Output the [X, Y] coordinate of the center of the cell containing the given text.  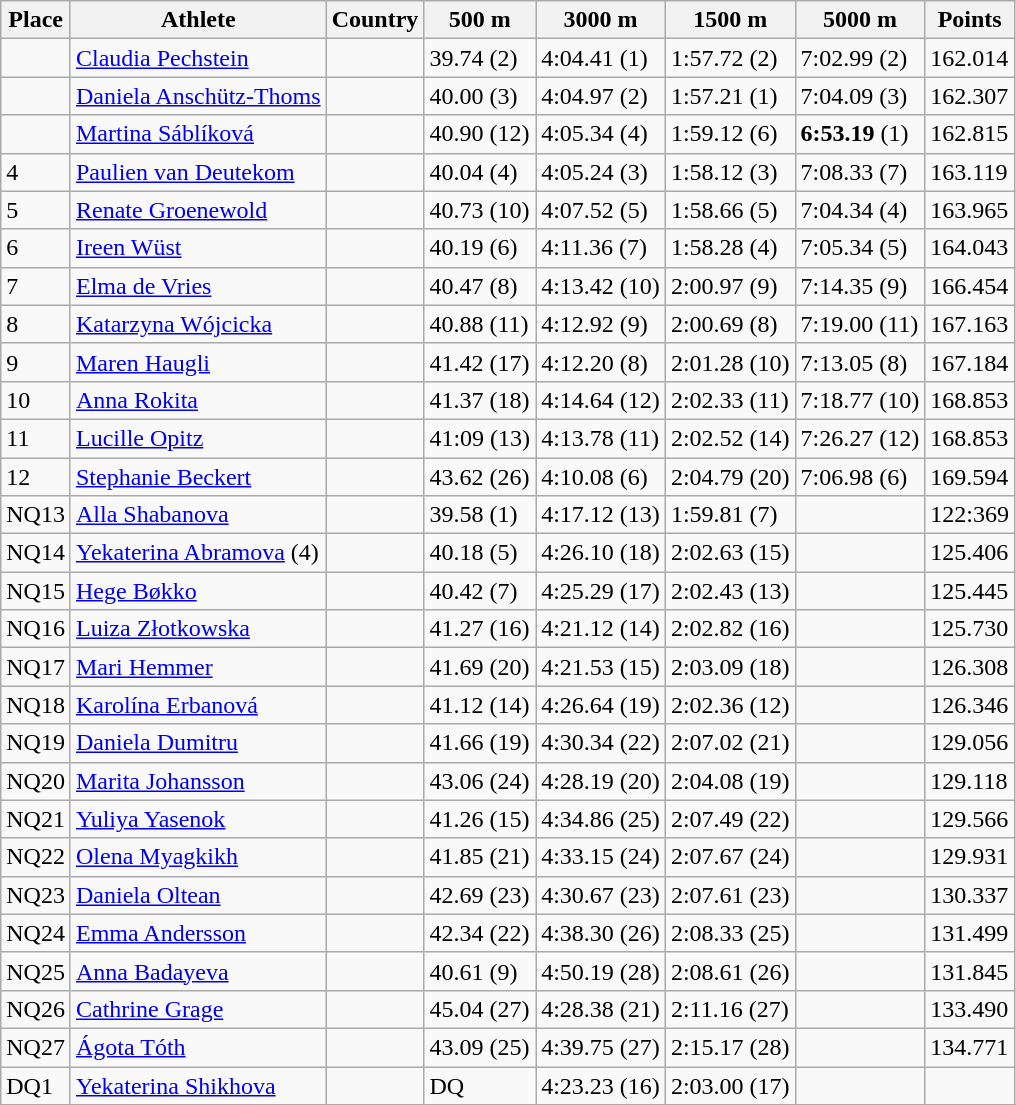
NQ24 [36, 933]
7:26.27 (12) [860, 438]
7:04.34 (4) [860, 210]
4:30.67 (23) [601, 895]
12 [36, 477]
1:59.12 (6) [730, 134]
Daniela Anschütz-Thoms [198, 96]
41.27 (16) [480, 629]
4:05.34 (4) [601, 134]
2:02.52 (14) [730, 438]
5 [36, 210]
7:13.05 (8) [860, 362]
40.61 (9) [480, 971]
125.406 [970, 553]
9 [36, 362]
40.18 (5) [480, 553]
DQ [480, 1085]
Ireen Wüst [198, 248]
NQ26 [36, 1009]
42.34 (22) [480, 933]
167.163 [970, 324]
4:25.29 (17) [601, 591]
1:58.12 (3) [730, 172]
125.730 [970, 629]
131.845 [970, 971]
2:04.08 (19) [730, 781]
4 [36, 172]
4:28.19 (20) [601, 781]
NQ27 [36, 1047]
4:17.12 (13) [601, 515]
4:13.78 (11) [601, 438]
4:30.34 (22) [601, 743]
7:19.00 (11) [860, 324]
Hege Bøkko [198, 591]
129.931 [970, 857]
4:39.75 (27) [601, 1047]
4:04.97 (2) [601, 96]
Cathrine Grage [198, 1009]
2:07.49 (22) [730, 819]
10 [36, 400]
Emma Andersson [198, 933]
163.965 [970, 210]
Daniela Dumitru [198, 743]
2:02.43 (13) [730, 591]
2:00.97 (9) [730, 286]
40.88 (11) [480, 324]
Yekaterina Abramova (4) [198, 553]
5000 m [860, 20]
131.499 [970, 933]
42.69 (23) [480, 895]
41.69 (20) [480, 667]
2:07.02 (21) [730, 743]
Points [970, 20]
41.85 (21) [480, 857]
3000 m [601, 20]
167.184 [970, 362]
Claudia Pechstein [198, 58]
41:09 (13) [480, 438]
NQ13 [36, 515]
Katarzyna Wójcicka [198, 324]
Marita Johansson [198, 781]
Place [36, 20]
4:34.86 (25) [601, 819]
2:03.09 (18) [730, 667]
2:04.79 (20) [730, 477]
NQ25 [36, 971]
2:02.33 (11) [730, 400]
Yekaterina Shikhova [198, 1085]
40.73 (10) [480, 210]
1:58.66 (5) [730, 210]
40.00 (3) [480, 96]
4:26.10 (18) [601, 553]
1:59.81 (7) [730, 515]
4:07.52 (5) [601, 210]
2:15.17 (28) [730, 1047]
4:28.38 (21) [601, 1009]
43.09 (25) [480, 1047]
7:06.98 (6) [860, 477]
Lucille Opitz [198, 438]
7:08.33 (7) [860, 172]
4:11.36 (7) [601, 248]
162.014 [970, 58]
40.42 (7) [480, 591]
8 [36, 324]
NQ20 [36, 781]
6 [36, 248]
45.04 (27) [480, 1009]
Yuliya Yasenok [198, 819]
7:18.77 (10) [860, 400]
DQ1 [36, 1085]
41.42 (17) [480, 362]
Country [375, 20]
162.307 [970, 96]
40.47 (8) [480, 286]
4:12.92 (9) [601, 324]
2:07.67 (24) [730, 857]
122:369 [970, 515]
Ágota Tóth [198, 1047]
4:13.42 (10) [601, 286]
4:21.12 (14) [601, 629]
4:12.20 (8) [601, 362]
2:02.63 (15) [730, 553]
4:04.41 (1) [601, 58]
Olena Myagkikh [198, 857]
130.337 [970, 895]
Karolína Erbanová [198, 705]
43.62 (26) [480, 477]
129.566 [970, 819]
2:11.16 (27) [730, 1009]
134.771 [970, 1047]
1500 m [730, 20]
4:33.15 (24) [601, 857]
2:08.33 (25) [730, 933]
Paulien van Deutekom [198, 172]
4:26.64 (19) [601, 705]
1:57.21 (1) [730, 96]
NQ17 [36, 667]
40.04 (4) [480, 172]
NQ23 [36, 895]
164.043 [970, 248]
Anna Rokita [198, 400]
NQ22 [36, 857]
7 [36, 286]
129.118 [970, 781]
NQ16 [36, 629]
133.490 [970, 1009]
500 m [480, 20]
NQ18 [36, 705]
4:38.30 (26) [601, 933]
125.445 [970, 591]
4:21.53 (15) [601, 667]
41.12 (14) [480, 705]
Luiza Złotkowska [198, 629]
11 [36, 438]
NQ14 [36, 553]
4:14.64 (12) [601, 400]
Mari Hemmer [198, 667]
Athlete [198, 20]
Elma de Vries [198, 286]
129.056 [970, 743]
39.74 (2) [480, 58]
126.346 [970, 705]
7:05.34 (5) [860, 248]
7:04.09 (3) [860, 96]
2:07.61 (23) [730, 895]
41.66 (19) [480, 743]
39.58 (1) [480, 515]
1:57.72 (2) [730, 58]
4:50.19 (28) [601, 971]
4:05.24 (3) [601, 172]
7:02.99 (2) [860, 58]
1:58.28 (4) [730, 248]
Maren Haugli [198, 362]
163.119 [970, 172]
4:23.23 (16) [601, 1085]
Daniela Oltean [198, 895]
Alla Shabanova [198, 515]
NQ15 [36, 591]
162.815 [970, 134]
2:01.28 (10) [730, 362]
NQ21 [36, 819]
7:14.35 (9) [860, 286]
41.26 (15) [480, 819]
166.454 [970, 286]
4:10.08 (6) [601, 477]
2:03.00 (17) [730, 1085]
2:08.61 (26) [730, 971]
NQ19 [36, 743]
41.37 (18) [480, 400]
40.90 (12) [480, 134]
Anna Badayeva [198, 971]
126.308 [970, 667]
2:02.36 (12) [730, 705]
169.594 [970, 477]
40.19 (6) [480, 248]
2:00.69 (8) [730, 324]
2:02.82 (16) [730, 629]
43.06 (24) [480, 781]
Renate Groenewold [198, 210]
6:53.19 (1) [860, 134]
Stephanie Beckert [198, 477]
Martina Sáblíková [198, 134]
